Search for the cell housing the specified text and yield its [x, y] center coordinate. 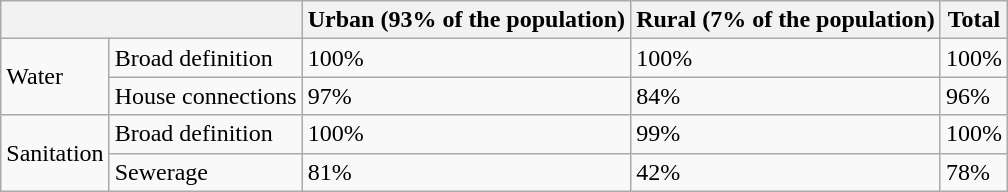
81% [466, 172]
Water [55, 77]
Total [974, 20]
42% [786, 172]
96% [974, 96]
House connections [206, 96]
84% [786, 96]
Urban (93% of the population) [466, 20]
Rural (7% of the population) [786, 20]
99% [786, 134]
78% [974, 172]
97% [466, 96]
Sanitation [55, 153]
Sewerage [206, 172]
